Extract the [x, y] coordinate from the center of the cell holding the provided text.  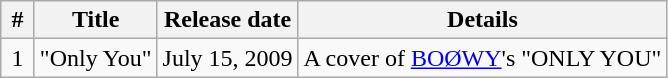
"Only You" [96, 58]
Title [96, 20]
1 [18, 58]
Details [482, 20]
# [18, 20]
A cover of BOØWY's "ONLY YOU" [482, 58]
July 15, 2009 [228, 58]
Release date [228, 20]
